Find where the given text appears and provide that cell's center as [X, Y] coordinate. 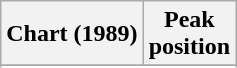
Chart (1989) [72, 34]
Peakposition [189, 34]
